Extract the [x, y] coordinate from the center of the cell holding the provided text.  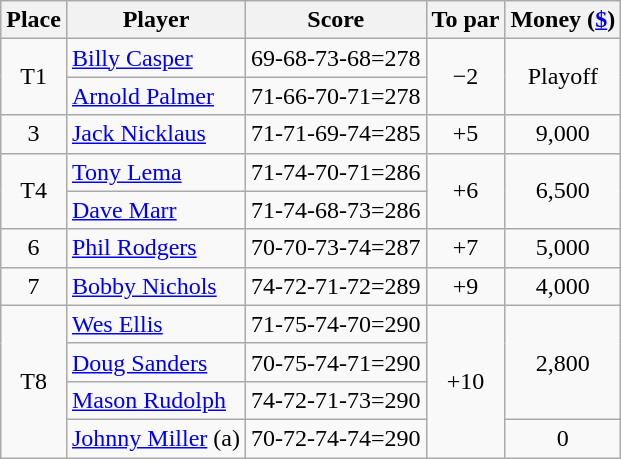
0 [563, 438]
5,000 [563, 248]
74-72-71-73=290 [336, 400]
Johnny Miller (a) [156, 438]
T4 [34, 191]
7 [34, 286]
Mason Rudolph [156, 400]
6,500 [563, 191]
Player [156, 20]
Place [34, 20]
Jack Nicklaus [156, 134]
9,000 [563, 134]
2,800 [563, 362]
To par [466, 20]
71-74-68-73=286 [336, 210]
+10 [466, 381]
+9 [466, 286]
Money ($) [563, 20]
−2 [466, 77]
70-72-74-74=290 [336, 438]
Wes Ellis [156, 324]
Billy Casper [156, 58]
70-75-74-71=290 [336, 362]
69-68-73-68=278 [336, 58]
Score [336, 20]
Dave Marr [156, 210]
Arnold Palmer [156, 96]
3 [34, 134]
+6 [466, 191]
+7 [466, 248]
6 [34, 248]
71-66-70-71=278 [336, 96]
Tony Lema [156, 172]
T8 [34, 381]
4,000 [563, 286]
74-72-71-72=289 [336, 286]
71-75-74-70=290 [336, 324]
Bobby Nichols [156, 286]
Playoff [563, 77]
70-70-73-74=287 [336, 248]
Doug Sanders [156, 362]
T1 [34, 77]
Phil Rodgers [156, 248]
+5 [466, 134]
71-71-69-74=285 [336, 134]
71-74-70-71=286 [336, 172]
